Locate the cell with the specified text and output its (x, y) center coordinate. 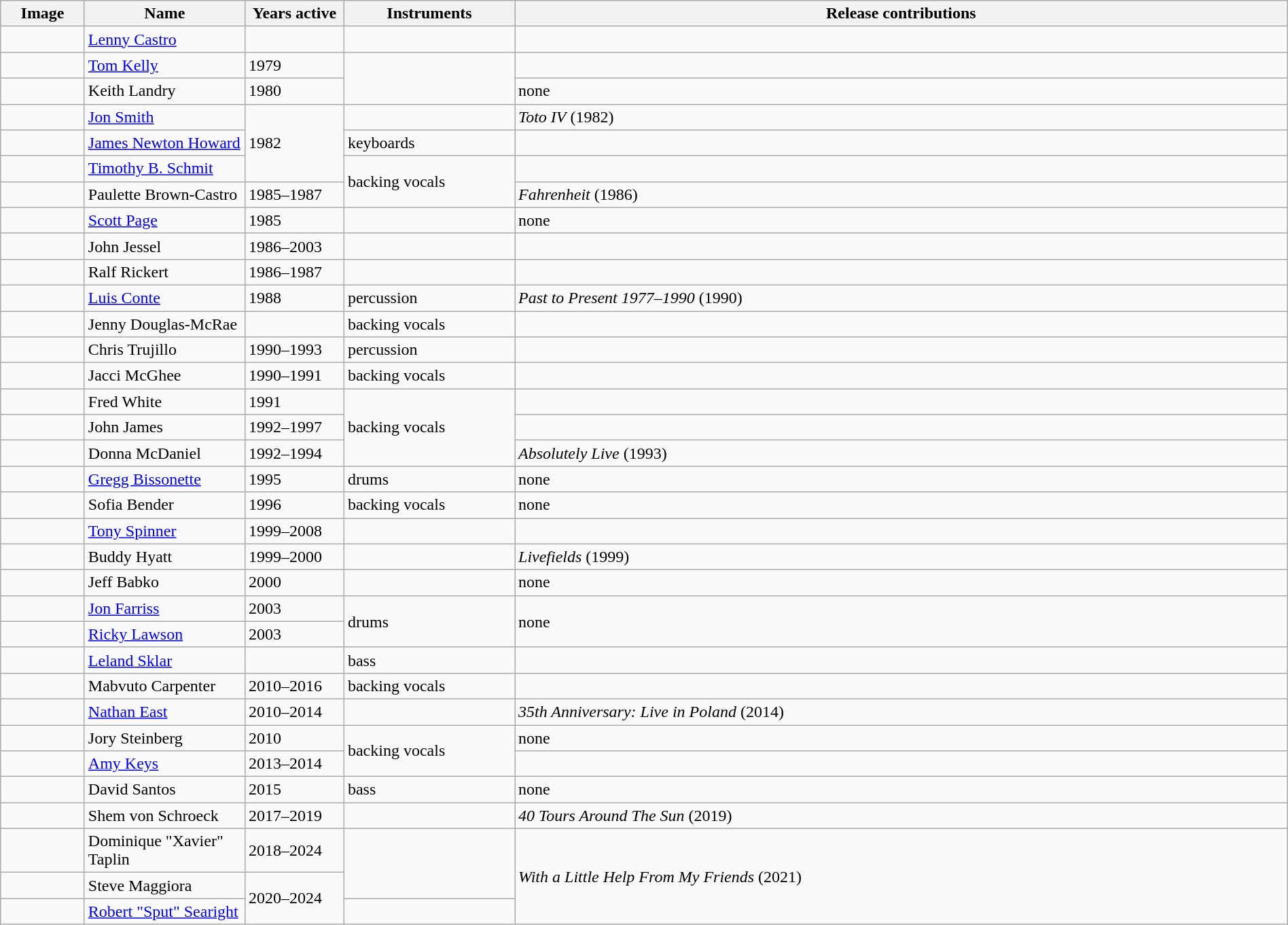
Mabvuto Carpenter (164, 686)
2015 (294, 790)
1996 (294, 505)
1979 (294, 65)
Jeff Babko (164, 582)
1990–1993 (294, 350)
Tony Spinner (164, 531)
Amy Keys (164, 764)
Sofia Bender (164, 505)
35th Anniversary: Live in Poland (2014) (901, 712)
2017–2019 (294, 816)
Donna McDaniel (164, 453)
2018–2024 (294, 851)
1986–1987 (294, 272)
Paulette Brown-Castro (164, 194)
1985–1987 (294, 194)
Nathan East (164, 712)
Past to Present 1977–1990 (1990) (901, 298)
Keith Landry (164, 91)
Robert "Sput" Searight (164, 911)
Image (43, 14)
With a Little Help From My Friends (2021) (901, 877)
Shem von Schroeck (164, 816)
2010 (294, 737)
Ralf Rickert (164, 272)
James Newton Howard (164, 143)
Dominique "Xavier" Taplin (164, 851)
Absolutely Live (1993) (901, 453)
Timothy B. Schmit (164, 169)
John Jessel (164, 246)
40 Tours Around The Sun (2019) (901, 816)
2010–2016 (294, 686)
John James (164, 427)
2020–2024 (294, 898)
Instruments (429, 14)
David Santos (164, 790)
Jory Steinberg (164, 737)
1995 (294, 479)
Fahrenheit (1986) (901, 194)
Name (164, 14)
Release contributions (901, 14)
Tom Kelly (164, 65)
Leland Sklar (164, 660)
1999–2008 (294, 531)
Jon Farriss (164, 608)
Fred White (164, 402)
1986–2003 (294, 246)
1991 (294, 402)
Scott Page (164, 220)
2013–2014 (294, 764)
1990–1991 (294, 376)
Buddy Hyatt (164, 557)
1985 (294, 220)
Luis Conte (164, 298)
Gregg Bissonette (164, 479)
1992–1994 (294, 453)
keyboards (429, 143)
Chris Trujillo (164, 350)
1999–2000 (294, 557)
2010–2014 (294, 712)
Jenny Douglas-McRae (164, 324)
2000 (294, 582)
Livefields (1999) (901, 557)
Toto IV (1982) (901, 117)
Steve Maggiora (164, 886)
Jon Smith (164, 117)
Lenny Castro (164, 39)
Ricky Lawson (164, 634)
Jacci McGhee (164, 376)
1982 (294, 143)
1992–1997 (294, 427)
Years active (294, 14)
1980 (294, 91)
1988 (294, 298)
